Scan for the cell matching the given text and deliver its [X, Y] coordinate at center. 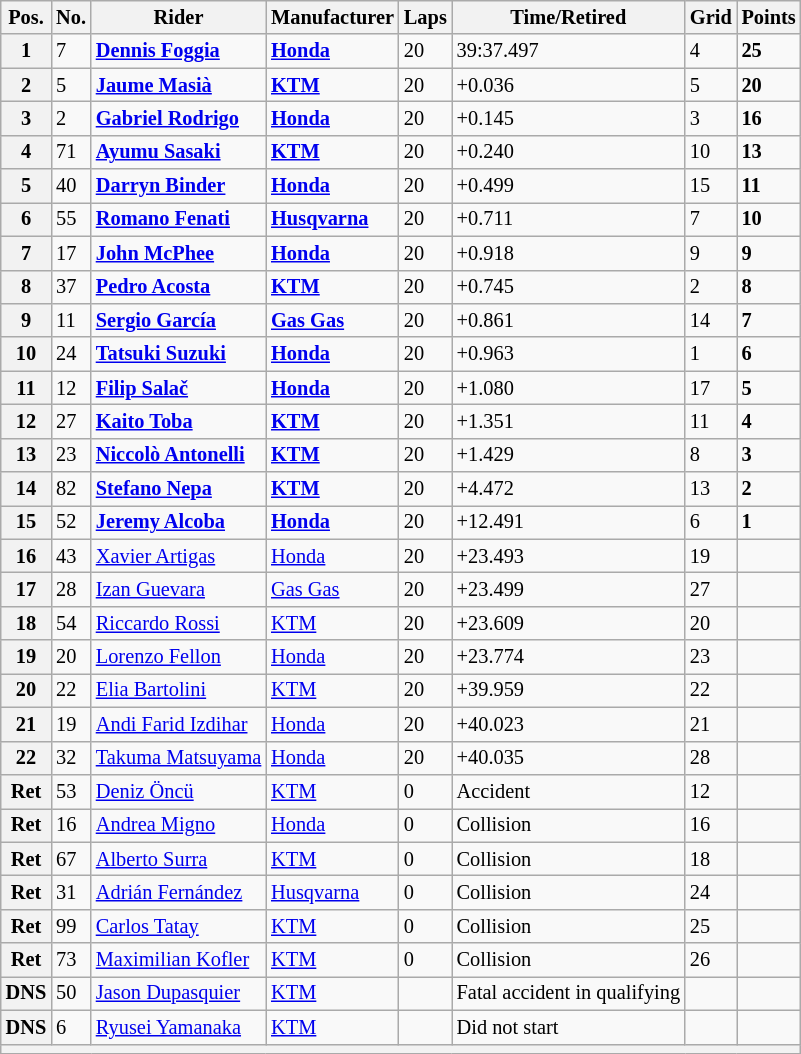
Deniz Öncü [178, 791]
Accident [568, 791]
52 [71, 522]
26 [711, 960]
Pos. [26, 17]
67 [71, 859]
+0.963 [568, 354]
+23.493 [568, 556]
Filip Salač [178, 388]
Points [769, 17]
Time/Retired [568, 17]
Elia Bartolini [178, 690]
Manufacturer [332, 17]
82 [71, 489]
40 [71, 186]
Adrián Fernández [178, 892]
50 [71, 993]
Maximilian Kofler [178, 960]
Lorenzo Fellon [178, 657]
+39.959 [568, 690]
+0.918 [568, 253]
Carlos Tatay [178, 926]
31 [71, 892]
Andrea Migno [178, 825]
43 [71, 556]
Kaito Toba [178, 421]
99 [71, 926]
+1.429 [568, 455]
Fatal accident in qualifying [568, 993]
Jason Dupasquier [178, 993]
+0.745 [568, 287]
+4.472 [568, 489]
Ayumu Sasaki [178, 152]
+1.080 [568, 388]
39:37.497 [568, 51]
+12.491 [568, 522]
Romano Fenati [178, 219]
Pedro Acosta [178, 287]
John McPhee [178, 253]
Did not start [568, 1027]
54 [71, 623]
Gabriel Rodrigo [178, 118]
Jeremy Alcoba [178, 522]
Laps [426, 17]
+40.035 [568, 758]
Alberto Surra [178, 859]
+1.351 [568, 421]
+23.499 [568, 589]
53 [71, 791]
No. [71, 17]
+23.774 [568, 657]
Jaume Masià [178, 85]
Sergio García [178, 320]
Stefano Nepa [178, 489]
Andi Farid Izdihar [178, 724]
Ryusei Yamanaka [178, 1027]
Xavier Artigas [178, 556]
37 [71, 287]
+23.609 [568, 623]
55 [71, 219]
Dennis Foggia [178, 51]
Tatsuki Suzuki [178, 354]
+0.499 [568, 186]
+0.240 [568, 152]
Takuma Matsuyama [178, 758]
+0.711 [568, 219]
Rider [178, 17]
Riccardo Rossi [178, 623]
+0.145 [568, 118]
Darryn Binder [178, 186]
Izan Guevara [178, 589]
32 [71, 758]
73 [71, 960]
+0.036 [568, 85]
71 [71, 152]
Niccolò Antonelli [178, 455]
+0.861 [568, 320]
Grid [711, 17]
+40.023 [568, 724]
